Find where the given text appears and provide that cell's center as [X, Y] coordinate. 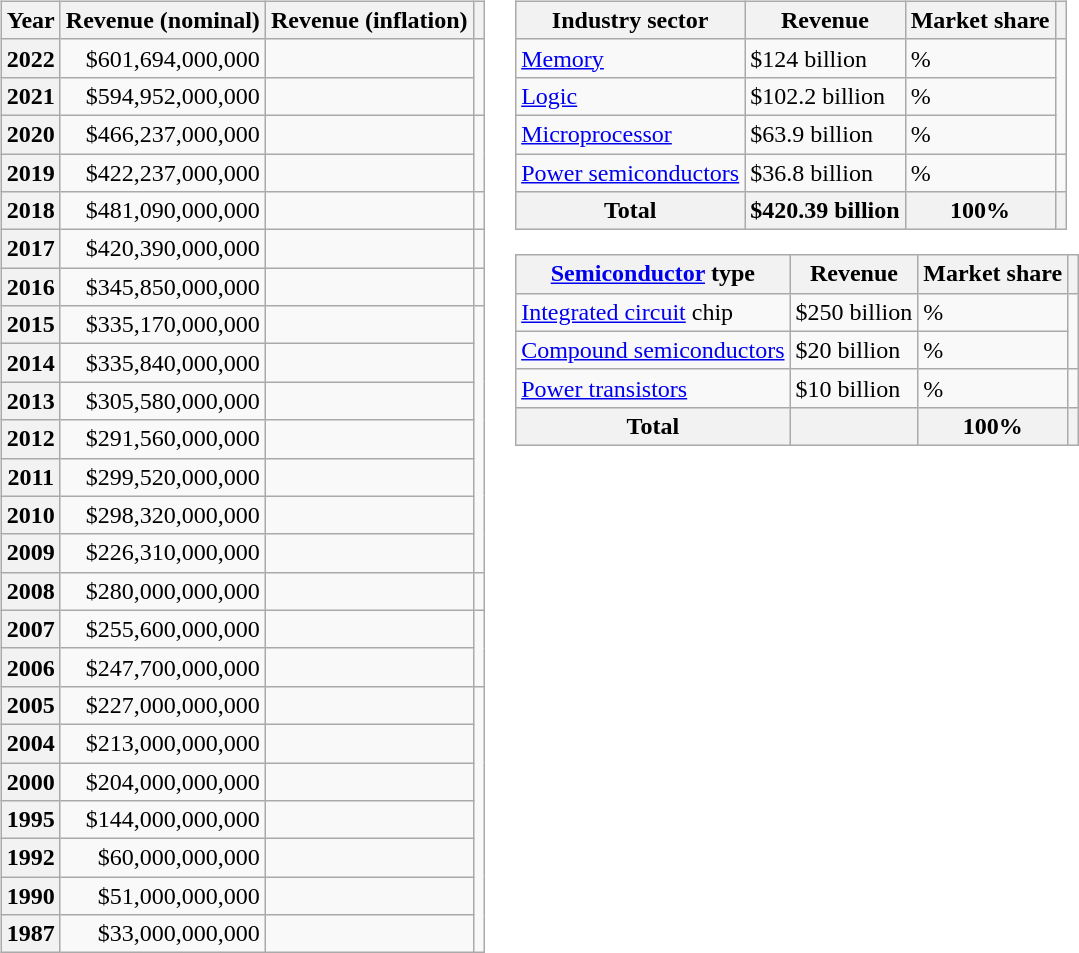
2018 [30, 211]
$226,310,000,000 [162, 553]
1987 [30, 934]
$63.9 billion [825, 134]
2017 [30, 249]
Power semiconductors [630, 173]
$594,952,000,000 [162, 96]
2014 [30, 363]
Microprocessor [630, 134]
$33,000,000,000 [162, 934]
$102.2 billion [825, 96]
$466,237,000,000 [162, 134]
2012 [30, 439]
$144,000,000,000 [162, 820]
$335,840,000,000 [162, 363]
Compound semiconductors [653, 350]
2013 [30, 401]
$299,520,000,000 [162, 477]
$481,090,000,000 [162, 211]
2020 [30, 134]
$247,700,000,000 [162, 667]
$227,000,000,000 [162, 705]
$601,694,000,000 [162, 58]
$250 billion [854, 312]
Revenue (inflation) [369, 20]
$298,320,000,000 [162, 515]
$420.39 billion [825, 211]
Semiconductor type [653, 274]
$291,560,000,000 [162, 439]
2010 [30, 515]
2021 [30, 96]
$124 billion [825, 58]
2000 [30, 781]
$213,000,000,000 [162, 743]
1992 [30, 858]
$60,000,000,000 [162, 858]
$255,600,000,000 [162, 629]
1995 [30, 820]
2015 [30, 325]
2009 [30, 553]
Logic [630, 96]
$51,000,000,000 [162, 896]
Industry sector [630, 20]
$10 billion [854, 388]
2005 [30, 705]
Year [30, 20]
2008 [30, 591]
1990 [30, 896]
$305,580,000,000 [162, 401]
2016 [30, 287]
$36.8 billion [825, 173]
$345,850,000,000 [162, 287]
2019 [30, 173]
$20 billion [854, 350]
Memory [630, 58]
$280,000,000,000 [162, 591]
$420,390,000,000 [162, 249]
$422,237,000,000 [162, 173]
Power transistors [653, 388]
2007 [30, 629]
Revenue (nominal) [162, 20]
2011 [30, 477]
2006 [30, 667]
Integrated circuit chip [653, 312]
2022 [30, 58]
$335,170,000,000 [162, 325]
2004 [30, 743]
$204,000,000,000 [162, 781]
